Provide the [x, y] coordinate of the cell's center where the given text is located.  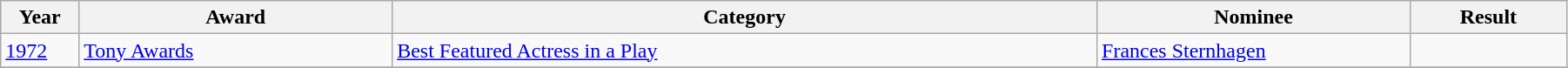
Tony Awards [236, 51]
Year [40, 17]
Frances Sternhagen [1254, 51]
Result [1488, 17]
1972 [40, 51]
Award [236, 17]
Category [745, 17]
Nominee [1254, 17]
Best Featured Actress in a Play [745, 51]
